Find where the given text appears and provide that cell's center as (x, y) coordinate. 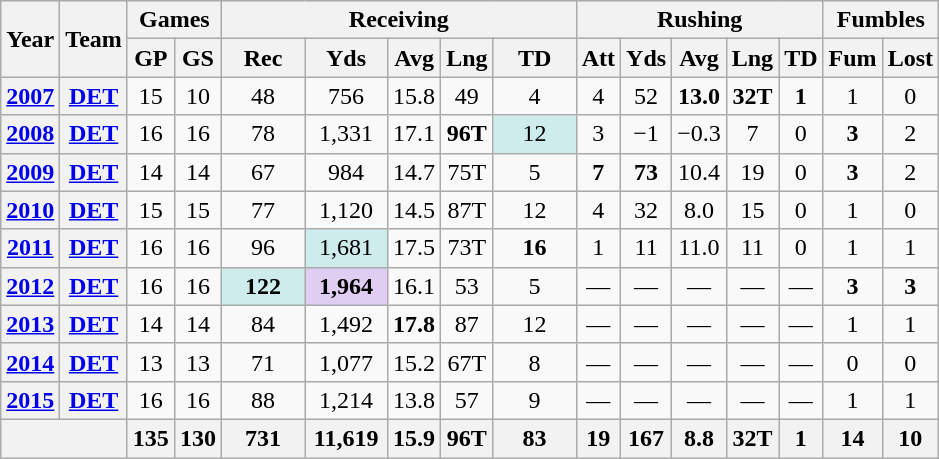
9 (534, 400)
GS (198, 58)
GP (150, 58)
Rec (262, 58)
2009 (30, 172)
2007 (30, 96)
2008 (30, 134)
2013 (30, 324)
78 (262, 134)
1,492 (346, 324)
−1 (646, 134)
13.8 (414, 400)
Rushing (700, 20)
−0.3 (700, 134)
14.7 (414, 172)
135 (150, 438)
57 (467, 400)
71 (262, 362)
87T (467, 210)
73T (467, 248)
Lost (910, 58)
Receiving (398, 20)
14.5 (414, 210)
1,681 (346, 248)
73 (646, 172)
2012 (30, 286)
17.5 (414, 248)
1,964 (346, 286)
67T (467, 362)
88 (262, 400)
84 (262, 324)
15.8 (414, 96)
Year (30, 39)
731 (262, 438)
11.0 (700, 248)
67 (262, 172)
77 (262, 210)
Team (94, 39)
1,077 (346, 362)
2014 (30, 362)
122 (262, 286)
87 (467, 324)
8.0 (700, 210)
48 (262, 96)
10.4 (700, 172)
1,214 (346, 400)
13.0 (700, 96)
1,331 (346, 134)
2010 (30, 210)
16.1 (414, 286)
75T (467, 172)
15.2 (414, 362)
8 (534, 362)
17.8 (414, 324)
17.1 (414, 134)
8.8 (700, 438)
2011 (30, 248)
756 (346, 96)
167 (646, 438)
96 (262, 248)
1,120 (346, 210)
Fumbles (880, 20)
984 (346, 172)
49 (467, 96)
52 (646, 96)
15.9 (414, 438)
Att (598, 58)
83 (534, 438)
Fum (852, 58)
53 (467, 286)
32 (646, 210)
2015 (30, 400)
11,619 (346, 438)
130 (198, 438)
Games (174, 20)
